For the text-containing cell, return its midpoint in [X, Y] coordinate format. 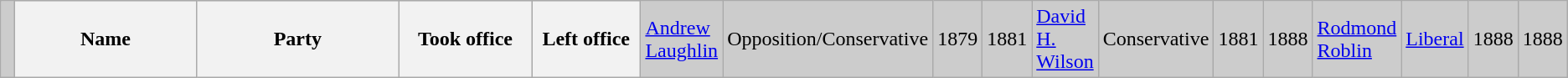
David H. Wilson [1065, 39]
Left office [585, 39]
Took office [465, 39]
1879 [958, 39]
Andrew Laughlin [682, 39]
Liberal [1435, 39]
Opposition/Conservative [828, 39]
Conservative [1156, 39]
Rodmond Roblin [1357, 39]
Name [106, 39]
Party [297, 39]
